Return [X, Y] of the center of cell containing provided text 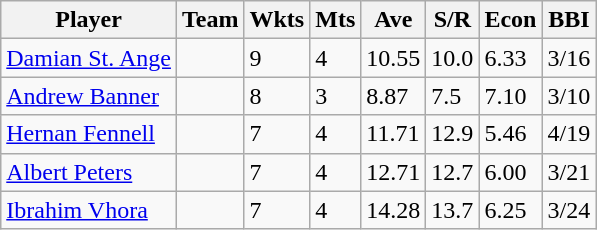
9 [277, 58]
Ibrahim Vhora [89, 210]
4/19 [569, 134]
3/24 [569, 210]
Damian St. Ange [89, 58]
Player [89, 20]
3/21 [569, 172]
13.7 [452, 210]
3/16 [569, 58]
10.0 [452, 58]
Econ [510, 20]
Team [210, 20]
Wkts [277, 20]
3 [336, 96]
Ave [394, 20]
6.25 [510, 210]
7.10 [510, 96]
8.87 [394, 96]
14.28 [394, 210]
12.9 [452, 134]
Hernan Fennell [89, 134]
Albert Peters [89, 172]
6.33 [510, 58]
Mts [336, 20]
S/R [452, 20]
10.55 [394, 58]
Andrew Banner [89, 96]
12.71 [394, 172]
3/10 [569, 96]
BBI [569, 20]
8 [277, 96]
7.5 [452, 96]
12.7 [452, 172]
11.71 [394, 134]
6.00 [510, 172]
5.46 [510, 134]
